Detect which cell encompasses the target text, then output its (X, Y) center coordinate. 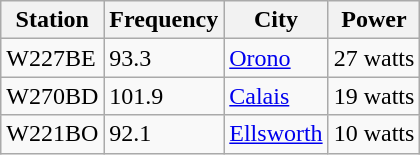
19 watts (374, 96)
Calais (276, 96)
10 watts (374, 134)
Ellsworth (276, 134)
101.9 (164, 96)
92.1 (164, 134)
Power (374, 20)
Station (52, 20)
W227BE (52, 58)
W221BO (52, 134)
Frequency (164, 20)
City (276, 20)
W270BD (52, 96)
93.3 (164, 58)
Orono (276, 58)
27 watts (374, 58)
